Output the (X, Y) coordinate of the center of the cell containing the given text.  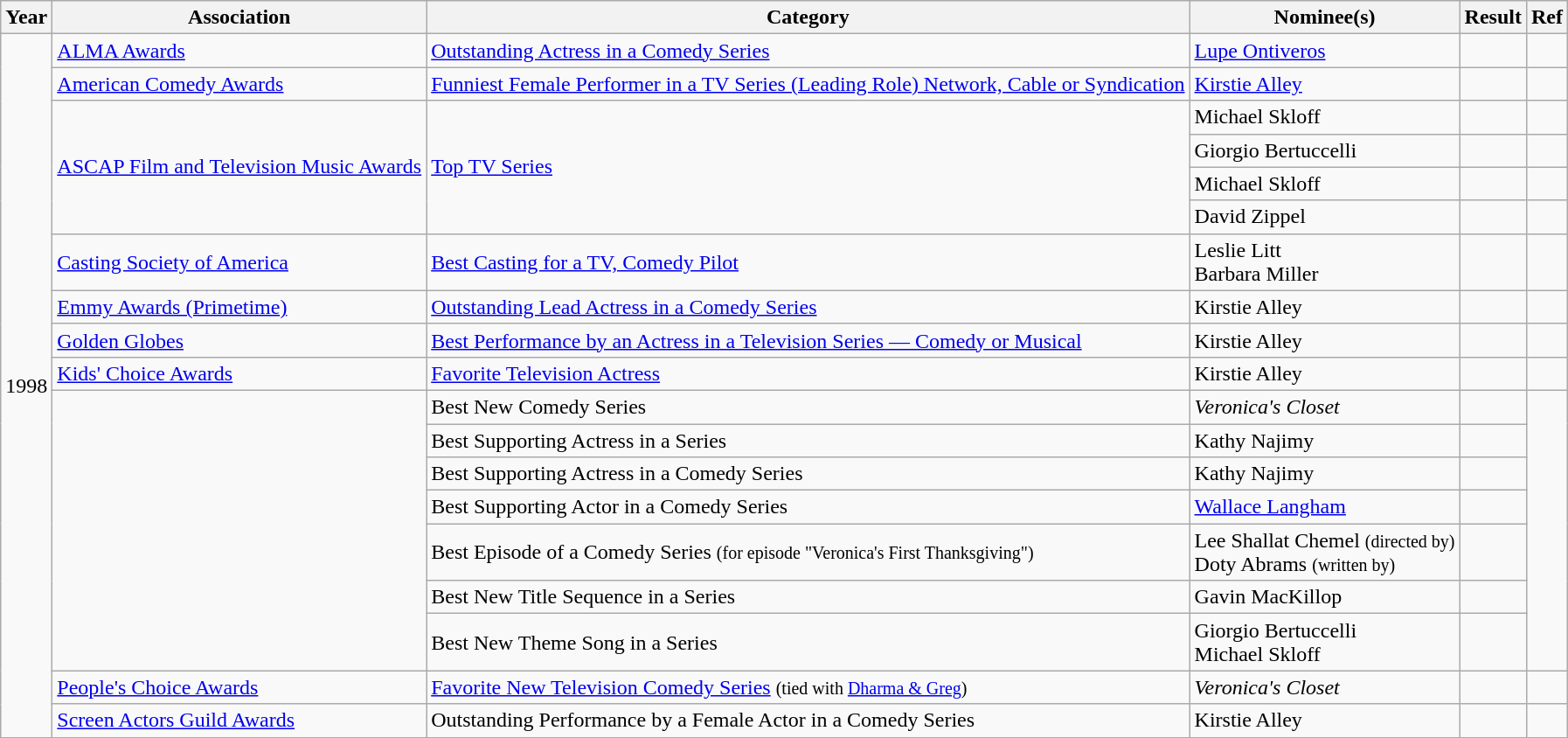
Favorite Television Actress (808, 373)
Favorite New Television Comedy Series (tied with Dharma & Greg) (808, 687)
Best Supporting Actress in a Series (808, 440)
Top TV Series (808, 167)
Category (808, 17)
Screen Actors Guild Awards (239, 721)
ASCAP Film and Television Music Awards (239, 167)
Best Episode of a Comedy Series (for episode "Veronica's First Thanksgiving") (808, 553)
Outstanding Lead Actress in a Comedy Series (808, 307)
Result (1493, 17)
American Comedy Awards (239, 84)
Wallace Langham (1325, 507)
Best New Theme Song in a Series (808, 642)
Giorgio Bertuccelli (1325, 150)
ALMA Awards (239, 51)
Lupe Ontiveros (1325, 51)
Emmy Awards (Primetime) (239, 307)
Best New Comedy Series (808, 407)
People's Choice Awards (239, 687)
Leslie LittBarbara Miller (1325, 262)
Best Performance by an Actress in a Television Series — Comedy or Musical (808, 340)
Kids' Choice Awards (239, 373)
Outstanding Performance by a Female Actor in a Comedy Series (808, 721)
Golden Globes (239, 340)
Casting Society of America (239, 262)
Nominee(s) (1325, 17)
Best New Title Sequence in a Series (808, 597)
Funniest Female Performer in a TV Series (Leading Role) Network, Cable or Syndication (808, 84)
Lee Shallat Chemel (directed by)Doty Abrams (written by) (1325, 553)
1998 (26, 386)
Outstanding Actress in a Comedy Series (808, 51)
David Zippel (1325, 217)
Association (239, 17)
Best Supporting Actress in a Comedy Series (808, 474)
Year (26, 17)
Ref (1547, 17)
Best Casting for a TV, Comedy Pilot (808, 262)
Giorgio BertuccelliMichael Skloff (1325, 642)
Gavin MacKillop (1325, 597)
Best Supporting Actor in a Comedy Series (808, 507)
